Scan for the cell matching the given text and deliver its [X, Y] coordinate at center. 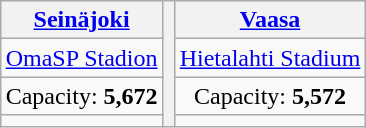
OmaSP Stadion [82, 58]
Capacity: 5,572 [270, 96]
Seinäjoki [82, 20]
Hietalahti Stadium [270, 58]
Vaasa [270, 20]
Capacity: 5,672 [82, 96]
